Determine the [X, Y] coordinate at the center of the cell enclosing the given text.  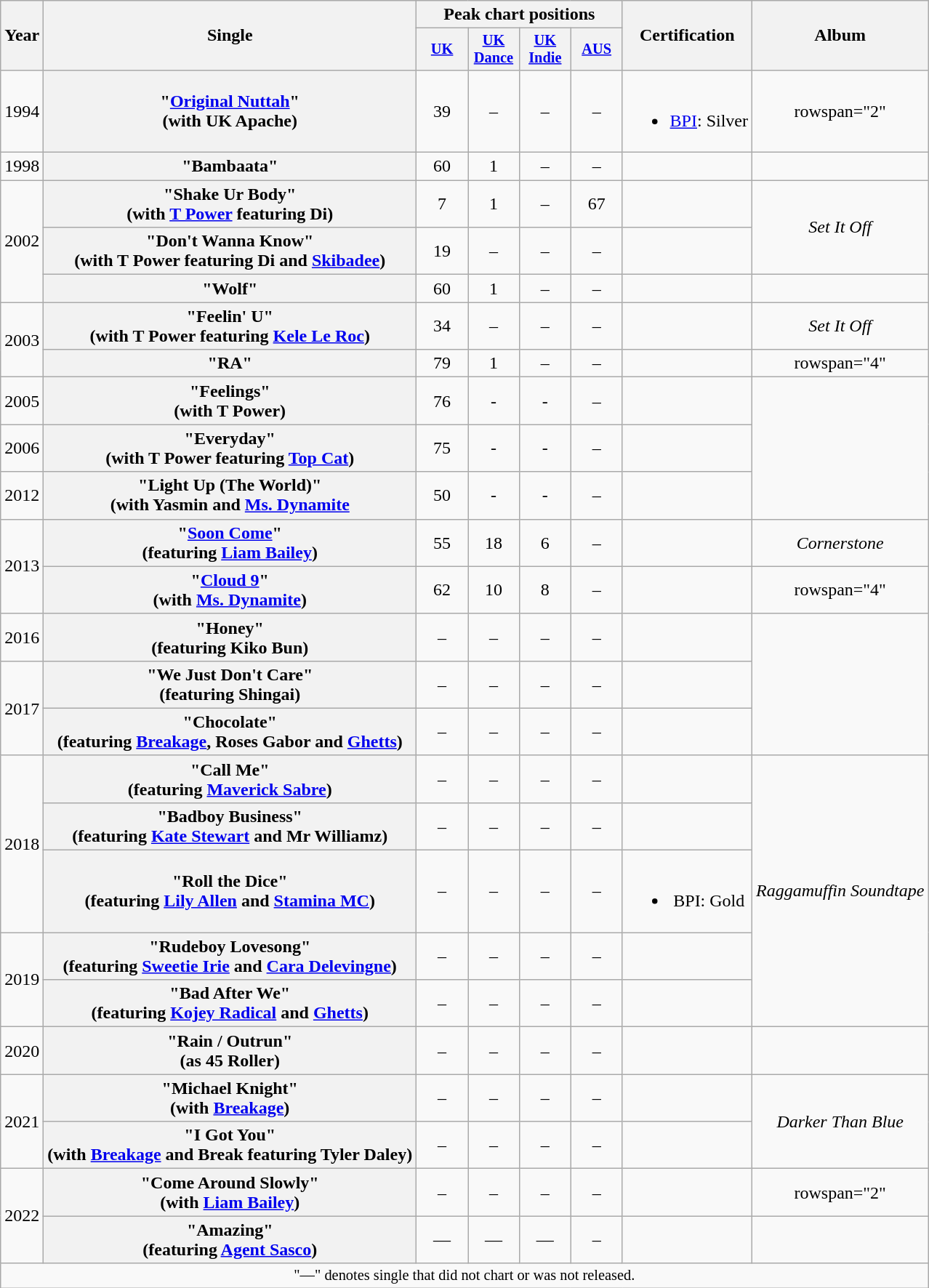
"Don't Wanna Know"(with T Power featuring Di and Skibadee) [230, 251]
AUS [596, 49]
Single [230, 36]
7 [442, 204]
"Shake Ur Body"(with T Power featuring Di) [230, 204]
Peak chart positions [519, 15]
Darker Than Blue [840, 1122]
55 [442, 542]
6 [545, 542]
62 [442, 590]
"Badboy Business"(featuring Kate Stewart and Mr Williamz) [230, 826]
"Everyday"(with T Power featuring Top Cat) [230, 448]
"Light Up (The World)"(with Yasmin and Ms. Dynamite [230, 496]
2017 [22, 708]
"Original Nuttah"(with UK Apache) [230, 110]
"Soon Come"(featuring Liam Bailey) [230, 542]
Year [22, 36]
UKIndie [545, 49]
2005 [22, 401]
2020 [22, 1051]
"Rain / Outrun"(as 45 Roller) [230, 1051]
Cornerstone [840, 542]
34 [442, 326]
18 [494, 542]
"I Got You"(with Breakage and Break featuring Tyler Daley) [230, 1146]
50 [442, 496]
10 [494, 590]
"Bad After We"(featuring Kojey Radical and Ghetts) [230, 1003]
BPI: Gold [687, 891]
"Michael Knight"(with Breakage) [230, 1098]
"Chocolate"(featuring Breakage, Roses Gabor and Ghetts) [230, 731]
2021 [22, 1122]
"Wolf" [230, 289]
8 [545, 590]
2003 [22, 340]
Raggamuffin Soundtape [840, 891]
BPI: Silver [687, 110]
79 [442, 363]
"Amazing"(featuring Agent Sasco) [230, 1240]
2006 [22, 448]
76 [442, 401]
"We Just Don't Care"(featuring Shingai) [230, 685]
1994 [22, 110]
"Come Around Slowly"(with Liam Bailey) [230, 1192]
"Honey"(featuring Kiko Bun) [230, 637]
2002 [22, 241]
Album [840, 36]
"Roll the Dice"(featuring Lily Allen and Stamina MC) [230, 891]
"Cloud 9"(with Ms. Dynamite) [230, 590]
"Bambaata" [230, 166]
2022 [22, 1216]
Certification [687, 36]
19 [442, 251]
UKDance [494, 49]
1998 [22, 166]
2016 [22, 637]
"RA" [230, 363]
2019 [22, 980]
2018 [22, 843]
"Feelin' U"(with T Power featuring Kele Le Roc) [230, 326]
"—" denotes single that did not chart or was not released. [465, 1276]
39 [442, 110]
75 [442, 448]
"Rudeboy Lovesong"(featuring Sweetie Irie and Cara Delevingne) [230, 957]
"Feelings"(with T Power) [230, 401]
2012 [22, 496]
UK [442, 49]
67 [596, 204]
"Call Me"(featuring Maverick Sabre) [230, 779]
2013 [22, 566]
